Identify which cell holds the provided text, then report its [X, Y] central coordinate. 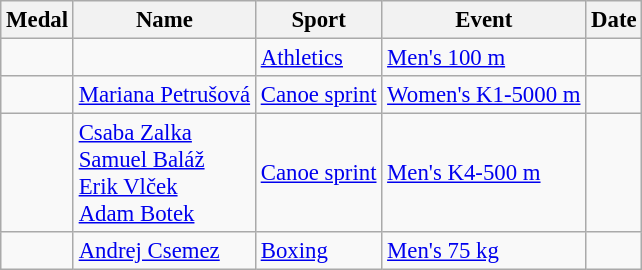
Csaba ZalkaSamuel BalážErik VlčekAdam Botek [164, 174]
Medal [38, 20]
Women's K1-5000 m [484, 95]
Date [614, 20]
Men's 75 kg [484, 251]
Name [164, 20]
Mariana Petrušová [164, 95]
Andrej Csemez [164, 251]
Athletics [318, 58]
Men's K4-500 m [484, 174]
Event [484, 20]
Boxing [318, 251]
Men's 100 m [484, 58]
Sport [318, 20]
